For the text-containing cell, return its midpoint in [X, Y] coordinate format. 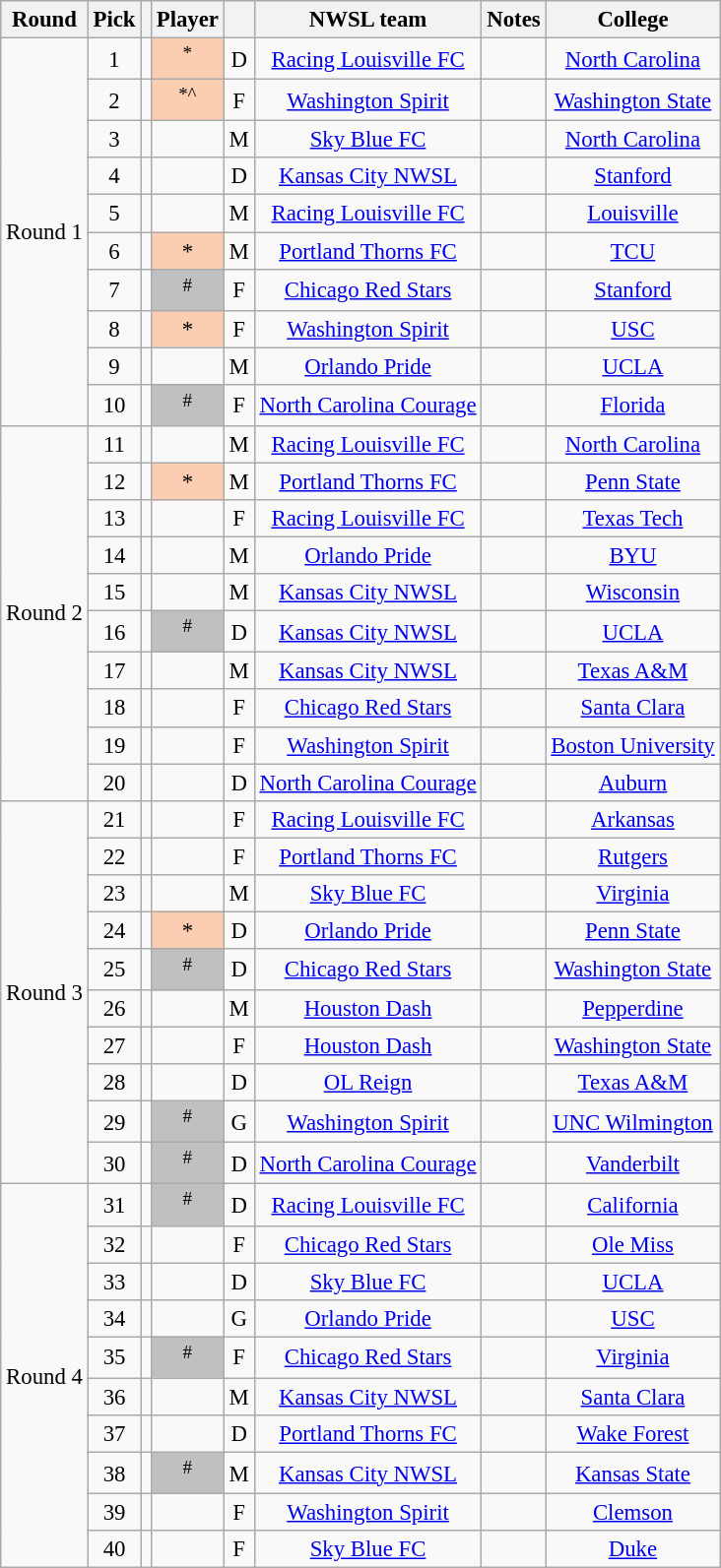
36 [114, 1397]
9 [114, 366]
5 [114, 214]
35 [114, 1357]
UNC Wilmington [632, 1122]
25 [114, 970]
40 [114, 1549]
Vanderbilt [632, 1163]
2 [114, 100]
Kansas State [632, 1473]
Round 2 [44, 614]
California [632, 1205]
*^ [187, 100]
1 [114, 59]
28 [114, 1083]
Arkansas [632, 819]
7 [114, 289]
15 [114, 593]
23 [114, 894]
TCU [632, 251]
29 [114, 1122]
16 [114, 632]
College [632, 20]
17 [114, 671]
NWSL team [368, 20]
27 [114, 1046]
4 [114, 176]
Duke [632, 1549]
Round 1 [44, 232]
8 [114, 329]
Boston University [632, 745]
37 [114, 1434]
14 [114, 556]
22 [114, 856]
Pepperdine [632, 1009]
32 [114, 1244]
Wisconsin [632, 593]
Notes [514, 20]
Florida [632, 406]
Louisville [632, 214]
Ole Miss [632, 1244]
30 [114, 1163]
10 [114, 406]
Player [187, 20]
Auburn [632, 783]
Clemson [632, 1513]
33 [114, 1282]
20 [114, 783]
12 [114, 481]
34 [114, 1318]
3 [114, 140]
11 [114, 445]
Round 3 [44, 992]
Rutgers [632, 856]
39 [114, 1513]
19 [114, 745]
OL Reign [368, 1083]
Round [44, 20]
26 [114, 1009]
38 [114, 1473]
Wake Forest [632, 1434]
18 [114, 709]
Texas Tech [632, 519]
Round 4 [44, 1376]
21 [114, 819]
13 [114, 519]
6 [114, 251]
Pick [114, 20]
24 [114, 930]
BYU [632, 556]
31 [114, 1205]
